Provide the (X, Y) coordinate of the cell's center where the given text is located.  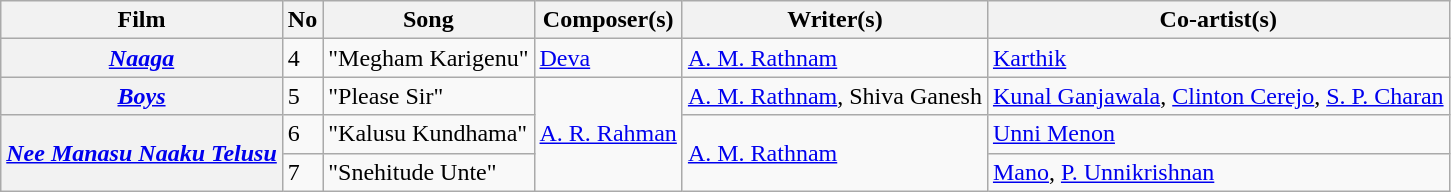
No (302, 20)
5 (302, 96)
Naaga (142, 58)
Nee Manasu Naaku Telusu (142, 153)
Film (142, 20)
Deva (608, 58)
A. M. Rathnam, Shiva Ganesh (834, 96)
Boys (142, 96)
Composer(s) (608, 20)
Unni Menon (1218, 134)
Mano, P. Unnikrishnan (1218, 172)
6 (302, 134)
Karthik (1218, 58)
Co-artist(s) (1218, 20)
A. R. Rahman (608, 134)
4 (302, 58)
"Megham Karigenu" (428, 58)
"Kalusu Kundhama" (428, 134)
"Snehitude Unte" (428, 172)
7 (302, 172)
Writer(s) (834, 20)
Song (428, 20)
Kunal Ganjawala, Clinton Cerejo, S. P. Charan (1218, 96)
"Please Sir" (428, 96)
